Capture the cell that displays the provided text and extract its [x, y] central coordinate. 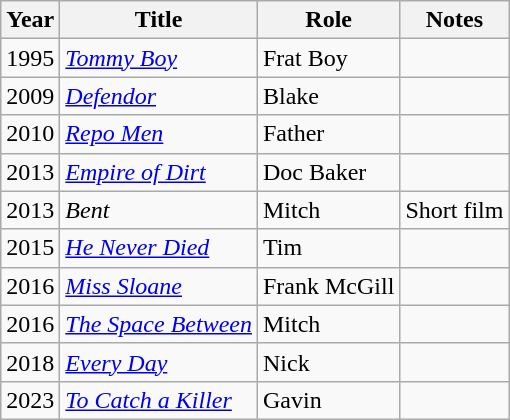
Year [30, 20]
Role [328, 20]
Gavin [328, 400]
2010 [30, 134]
Every Day [159, 362]
Frank McGill [328, 286]
2009 [30, 96]
Father [328, 134]
Frat Boy [328, 58]
Nick [328, 362]
1995 [30, 58]
Blake [328, 96]
Doc Baker [328, 172]
He Never Died [159, 248]
2015 [30, 248]
Defendor [159, 96]
Miss Sloane [159, 286]
2018 [30, 362]
Empire of Dirt [159, 172]
Bent [159, 210]
Title [159, 20]
Notes [454, 20]
Tommy Boy [159, 58]
2023 [30, 400]
Short film [454, 210]
Repo Men [159, 134]
Tim [328, 248]
The Space Between [159, 324]
To Catch a Killer [159, 400]
